For the text-containing cell, return its midpoint in (x, y) coordinate format. 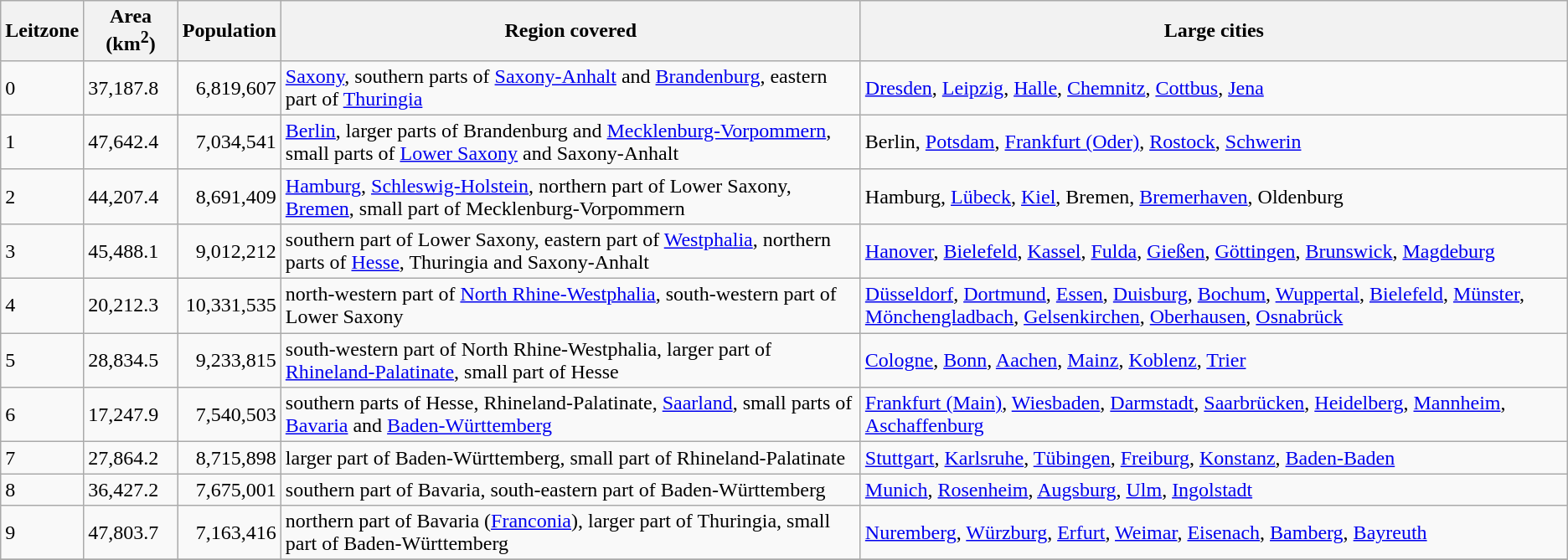
Leitzone (42, 31)
Area (km2) (131, 31)
Hamburg, Schleswig-Holstein, northern part of Lower Saxony, Bremen, small part of Mecklenburg-Vorpommern (570, 196)
8 (42, 490)
1 (42, 142)
northern part of Bavaria (Franconia), larger part of Thuringia, small part of Baden-Württemberg (570, 532)
6,819,607 (230, 87)
7,675,001 (230, 490)
2 (42, 196)
Hanover, Bielefeld, Kassel, Fulda, Gießen, Göttingen, Brunswick, Magdeburg (1214, 251)
southern part of Bavaria, south-eastern part of Baden-Württemberg (570, 490)
Cologne, Bonn, Aachen, Mainz, Koblenz, Trier (1214, 360)
5 (42, 360)
Munich, Rosenheim, Augsburg, Ulm, Ingolstadt (1214, 490)
17,247.9 (131, 415)
south-western part of North Rhine-Westphalia, larger part of Rhineland-Palatinate, small part of Hesse (570, 360)
north-western part of North Rhine-Westphalia, south-western part of Lower Saxony (570, 306)
0 (42, 87)
4 (42, 306)
Saxony, southern parts of Saxony-Anhalt and Brandenburg, eastern part of Thuringia (570, 87)
southern parts of Hesse, Rhineland-Palatinate, Saarland, small parts of Bavaria and Baden-Württemberg (570, 415)
37,187.8 (131, 87)
27,864.2 (131, 458)
45,488.1 (131, 251)
7,540,503 (230, 415)
36,427.2 (131, 490)
44,207.4 (131, 196)
Berlin, Potsdam, Frankfurt (Oder), Rostock, Schwerin (1214, 142)
7 (42, 458)
Region covered (570, 31)
8,691,409 (230, 196)
Population (230, 31)
10,331,535 (230, 306)
Stuttgart, Karlsruhe, Tübingen, Freiburg, Konstanz, Baden-Baden (1214, 458)
9,233,815 (230, 360)
Nuremberg, Würzburg, Erfurt, Weimar, Eisenach, Bamberg, Bayreuth (1214, 532)
3 (42, 251)
47,642.4 (131, 142)
Düsseldorf, Dortmund, Essen, Duisburg, Bochum, Wuppertal, Bielefeld, Münster, Mönchengladbach, Gelsenkirchen, Oberhausen, Osnabrück (1214, 306)
6 (42, 415)
larger part of Baden-Württemberg, small part of Rhineland-Palatinate (570, 458)
47,803.7 (131, 532)
southern part of Lower Saxony, eastern part of Westphalia, northern parts of Hesse, Thuringia and Saxony-Anhalt (570, 251)
7,034,541 (230, 142)
9,012,212 (230, 251)
8,715,898 (230, 458)
Large cities (1214, 31)
Berlin, larger parts of Brandenburg and Mecklenburg-Vorpommern, small parts of Lower Saxony and Saxony-Anhalt (570, 142)
Frankfurt (Main), Wiesbaden, Darmstadt, Saarbrücken, Heidelberg, Mannheim, Aschaffenburg (1214, 415)
9 (42, 532)
Dresden, Leipzig, Halle, Chemnitz, Cottbus, Jena (1214, 87)
28,834.5 (131, 360)
20,212.3 (131, 306)
Hamburg, Lübeck, Kiel, Bremen, Bremerhaven, Oldenburg (1214, 196)
7,163,416 (230, 532)
